Provide the [X, Y] coordinate of the cell's center where the given text is located.  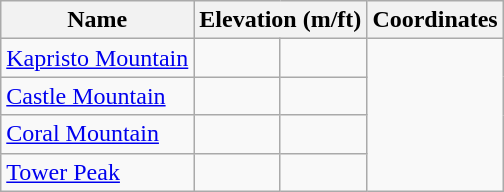
Coordinates [435, 20]
Castle Mountain [98, 96]
Name [98, 20]
Tower Peak [98, 172]
Coral Mountain [98, 134]
Elevation (m/ft) [280, 20]
Kapristo Mountain [98, 58]
